Extract the [x, y] coordinate from the center of the cell holding the provided text.  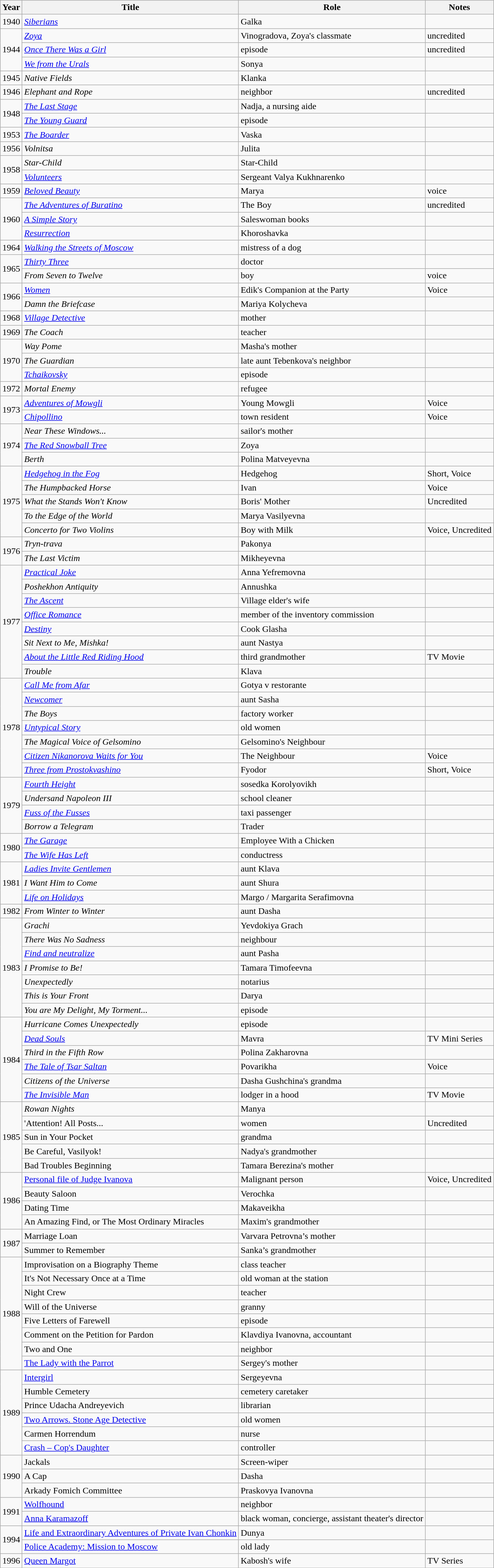
1974 [11, 445]
1966 [11, 297]
Mikheyevna [332, 558]
Summer to Remember [131, 1250]
Humble Cemetery [131, 1391]
Two and One [131, 1349]
factory worker [332, 714]
1996 [11, 1561]
Arkady Fomich Committee [131, 1490]
Night Crew [131, 1292]
Anna Karamazoff [131, 1518]
The Guardian [131, 360]
Once There Was a Girl [131, 50]
Ivan [332, 488]
The Neighbour [332, 756]
1958 [11, 170]
Yevdokiya Grach [332, 925]
Five Letters of Farewell [131, 1321]
boy [332, 276]
Notes [460, 7]
Sit Next to Me, Mishka! [131, 643]
1976 [11, 551]
aunt Shura [332, 883]
The Boarder [131, 134]
1948 [11, 113]
Third in the Fifth Row [131, 1052]
women [332, 1123]
Khoroshavka [332, 233]
Untypical Story [131, 728]
1968 [11, 318]
Three from Prostokvashino [131, 770]
From Seven to Twelve [131, 276]
black woman, concierge, assistant theater's director [332, 1518]
Walking the Streets of Moscow [131, 247]
Hurricane Comes Unexpectedly [131, 1024]
The Magical Voice of Gelsomino [131, 742]
1969 [11, 332]
Citizens of the Universe [131, 1081]
Nadja, a nursing aide [332, 106]
doctor [332, 262]
The Young Guard [131, 120]
nurse [332, 1434]
The Boy [332, 205]
Adventures of Mowgli [131, 403]
Intergirl [131, 1377]
1985 [11, 1137]
Pakonya [332, 544]
controller [332, 1448]
Employee With a Chicken [332, 840]
Sanka’s grandmother [332, 1250]
1980 [11, 847]
1940 [11, 22]
Practical Joke [131, 572]
taxi passenger [332, 812]
Povarikha [332, 1066]
To the Edge of the World [131, 516]
Year [11, 7]
Mortal Enemy [131, 388]
The Adventures of Buratino [131, 205]
Life and Extraordinary Adventures of Private Ivan Chonkin [131, 1533]
Women [131, 290]
Sun in Your Pocket [131, 1137]
Klava [332, 671]
Prince Udacha Andreyevich [131, 1405]
grandma [332, 1137]
1988 [11, 1313]
1946 [11, 92]
cemetery caretaker [332, 1391]
Gotya v restorante [332, 685]
Varvara Petrovna’s mother [332, 1236]
1953 [11, 134]
1989 [11, 1413]
Damn the Briefcase [131, 304]
From Winter to Winter [131, 911]
Maxim's grandmother [332, 1222]
Comment on the Petition for Pardon [131, 1335]
Call Me from Afar [131, 685]
sailor's mother [332, 431]
Life on Holidays [131, 897]
Resurrection [131, 233]
Dating Time [131, 1208]
1956 [11, 148]
old woman at the station [332, 1278]
Concerto for Two Violins [131, 530]
1959 [11, 191]
Annushka [332, 586]
Siberians [131, 22]
Newcomer [131, 699]
Verochka [332, 1194]
aunt Sasha [332, 699]
1977 [11, 621]
We from the Urals [131, 64]
The Humpbacked Horse [131, 488]
1981 [11, 883]
Anna Yefremovna [332, 572]
Volunteers [131, 177]
Boy with Milk [332, 530]
Will of the Universe [131, 1306]
A Simple Story [131, 219]
notarius [332, 982]
What the Stands Won't Know [131, 502]
Wolfhound [131, 1504]
Julita [332, 148]
TV Mini Series [460, 1038]
Klavdiya Ivanovna, accountant [332, 1335]
Near These Windows... [131, 431]
1987 [11, 1243]
Dead Souls [131, 1038]
Vinogradova, Zoya's classmate [332, 36]
Mariya Kolycheva [332, 304]
mother [332, 318]
Klanka [332, 78]
Vaska [332, 134]
1979 [11, 805]
Office Romance [131, 614]
TV Series [460, 1561]
Thirty Three [131, 262]
1986 [11, 1201]
1964 [11, 247]
Makaveikha [332, 1208]
Mavra [332, 1038]
refugee [332, 388]
aunt Klava [332, 869]
Beloved Beauty [131, 191]
Galka [332, 22]
Carmen Horrendum [131, 1434]
sosedka Korolyovikh [332, 784]
1973 [11, 410]
I Want Him to Come [131, 883]
member of the inventory commission [332, 614]
Trader [332, 826]
Fuss of the Fusses [131, 812]
Be Сareful, Vasilyok! [131, 1151]
Grachi [131, 925]
'Attention! All Posts... [131, 1123]
1990 [11, 1476]
Margo / Margarita Serafimovna [332, 897]
1965 [11, 269]
1972 [11, 388]
1983 [11, 968]
Edik's Companion at the Party [332, 290]
Sergey's mother [332, 1363]
Village Detective [131, 318]
Fourth Height [131, 784]
Sonya [332, 64]
Ladies Invite Gentlemen [131, 869]
Volnitsa [131, 148]
late aunt Tebenkova's neighbor [332, 360]
Screen-wiper [332, 1462]
Manya [332, 1109]
class teacher [332, 1264]
Marya Vasilyevna [332, 516]
Crash – Cop's Daughter [131, 1448]
Malignant person [332, 1180]
I Promise to Be! [131, 968]
Queen Margot [131, 1561]
Berth [131, 459]
aunt Pasha [332, 954]
Role [332, 7]
mistress of a dog [332, 247]
Boris' Mother [332, 502]
school cleaner [332, 798]
Rowan Nights [131, 1109]
The Wife Has Left [131, 854]
Dasha [332, 1476]
Undersand Napoleon III [131, 798]
conductress [332, 854]
Personal file of Judge Ivanova [131, 1180]
Dasha Gushchina's grandma [332, 1081]
Nadya's grandmother [332, 1151]
Poshekhon Antiquity [131, 586]
Polina Zakharovna [332, 1052]
1944 [11, 50]
Chipollino [131, 417]
The Tale of Tsar Saltan [131, 1066]
librarian [332, 1405]
aunt Dasha [332, 911]
About the Little Red Riding Hood [131, 657]
Polina Matveyevna [332, 459]
1994 [11, 1540]
Title [131, 7]
It's Not Necessary Once at a Time [131, 1278]
You are My Delight, My Torment... [131, 1010]
Fyodor [332, 770]
The Lady with the Parrot [131, 1363]
Saleswoman books [332, 219]
third grandmother [332, 657]
Sergeyevna [332, 1377]
Citizen Nikanorova Waits for You [131, 756]
Borrow a Telegram [131, 826]
Cook Glasha [332, 629]
Tamara Berezina's mother [332, 1165]
Young Mowgli [332, 403]
There Was No Sadness [131, 939]
Native Fields [131, 78]
The Invisible Man [131, 1095]
The Garage [131, 840]
town resident [332, 417]
Police Academy: Mission to Moscow [131, 1547]
Trouble [131, 671]
Darya [332, 996]
1978 [11, 728]
Marriage Loan [131, 1236]
Hedgehog [332, 473]
Find and neutralize [131, 954]
Gelsomino's Neighbour [332, 742]
Sergeant Valya Kukhnarenko [332, 177]
This is Your Front [131, 996]
Jackals [131, 1462]
granny [332, 1306]
Village elder's wife [332, 600]
The Red Snowball Tree [131, 445]
1960 [11, 219]
neighbour [332, 939]
Destiny [131, 629]
1984 [11, 1059]
Marya [332, 191]
Dunya [332, 1533]
old lady [332, 1547]
The Last Stage [131, 106]
The Last Victim [131, 558]
The Ascent [131, 600]
1991 [11, 1511]
Praskovya Ivanovna [332, 1490]
aunt Nastya [332, 643]
An Amazing Find, or The Most Ordinary Miracles [131, 1222]
Way Рome [131, 346]
Kabosh's wife [332, 1561]
Tryn-trava [131, 544]
Tchaikovsky [131, 374]
1945 [11, 78]
Tamara Timofeevna [332, 968]
The Boys [131, 714]
Bad Troubles Beginning [131, 1165]
Two Arrows. Stone Age Detective [131, 1420]
Masha's mother [332, 346]
Beauty Saloon [131, 1194]
1975 [11, 502]
The Coach [131, 332]
Elephant and Rope [131, 92]
Unexpectedly [131, 982]
A Cap [131, 1476]
Hedgehog in the Fog [131, 473]
Improvisation on a Biography Theme [131, 1264]
lodger in a hood [332, 1095]
1970 [11, 360]
1982 [11, 911]
